Return the (x, y) coordinate for the center point of the cell that contains the specified text.  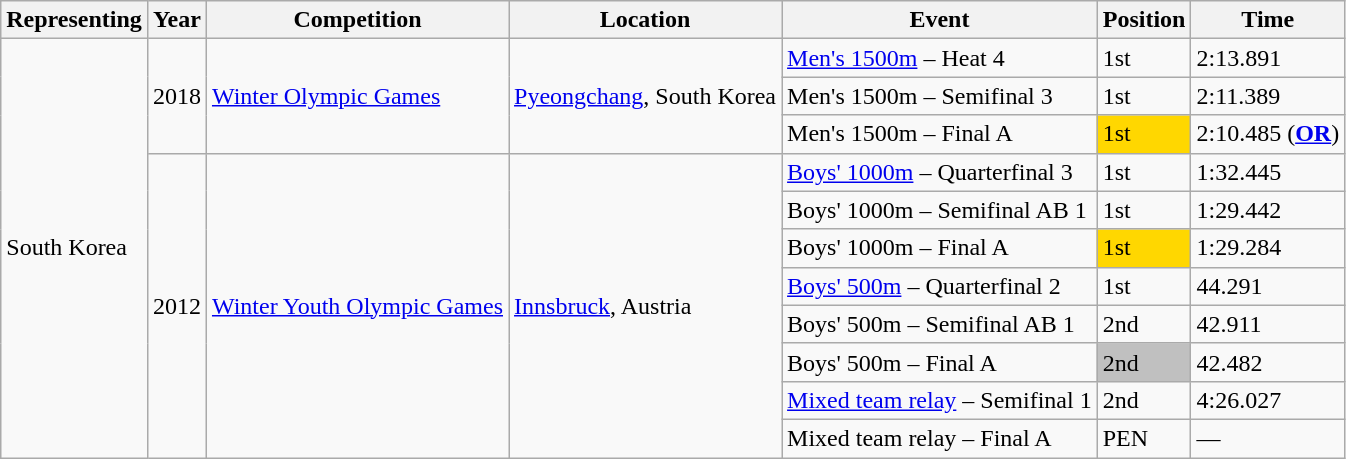
— (1268, 438)
Boys' 500m – Semifinal AB 1 (940, 324)
2012 (176, 305)
PEN (1144, 438)
2:10.485 (OR) (1268, 134)
Pyeongchang, South Korea (646, 96)
Position (1144, 20)
Boys' 1000m – Semifinal AB 1 (940, 210)
4:26.027 (1268, 400)
Boys' 500m – Final A (940, 362)
Boys' 500m – Quarterfinal 2 (940, 286)
1:32.445 (1268, 172)
Men's 1500m – Heat 4 (940, 58)
Event (940, 20)
Representing (74, 20)
2018 (176, 96)
2:13.891 (1268, 58)
42.482 (1268, 362)
Winter Olympic Games (357, 96)
Time (1268, 20)
South Korea (74, 248)
Competition (357, 20)
2:11.389 (1268, 96)
Boys' 1000m – Final A (940, 248)
Men's 1500m – Semifinal 3 (940, 96)
Winter Youth Olympic Games (357, 305)
44.291 (1268, 286)
Year (176, 20)
1:29.442 (1268, 210)
Boys' 1000m – Quarterfinal 3 (940, 172)
42.911 (1268, 324)
1:29.284 (1268, 248)
Men's 1500m – Final A (940, 134)
Mixed team relay – Semifinal 1 (940, 400)
Innsbruck, Austria (646, 305)
Mixed team relay – Final A (940, 438)
Location (646, 20)
